For the text-containing cell, return its midpoint in [X, Y] coordinate format. 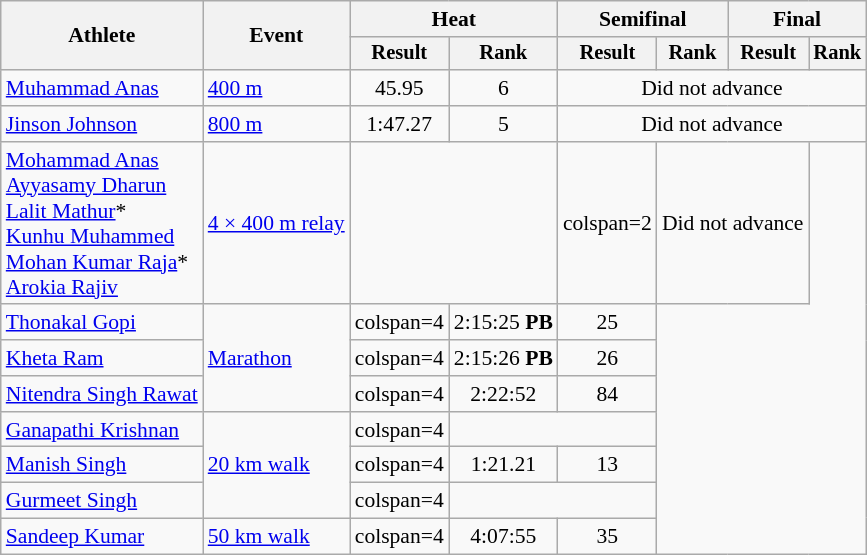
colspan=2 [608, 224]
Kheta Ram [102, 358]
Jinson Johnson [102, 124]
400 m [276, 88]
Event [276, 36]
84 [608, 394]
50 km walk [276, 537]
Heat [454, 19]
1:21.21 [504, 465]
35 [608, 537]
Marathon [276, 358]
Semifinal [643, 19]
25 [608, 323]
45.95 [400, 88]
4:07:55 [504, 537]
20 km walk [276, 466]
Thonakal Gopi [102, 323]
5 [504, 124]
Manish Singh [102, 465]
Final [797, 19]
13 [608, 465]
800 m [276, 124]
2:15:25 PB [504, 323]
Gurmeet Singh [102, 501]
Sandeep Kumar [102, 537]
Muhammad Anas [102, 88]
1:47.27 [400, 124]
Ganapathi Krishnan [102, 430]
26 [608, 358]
2:22:52 [504, 394]
Athlete [102, 36]
6 [504, 88]
Mohammad AnasAyyasamy DharunLalit Mathur*Kunhu MuhammedMohan Kumar Raja*Arokia Rajiv [102, 224]
2:15:26 PB [504, 358]
Nitendra Singh Rawat [102, 394]
4 × 400 m relay [276, 224]
